Capture the cell that displays the provided text and extract its (x, y) central coordinate. 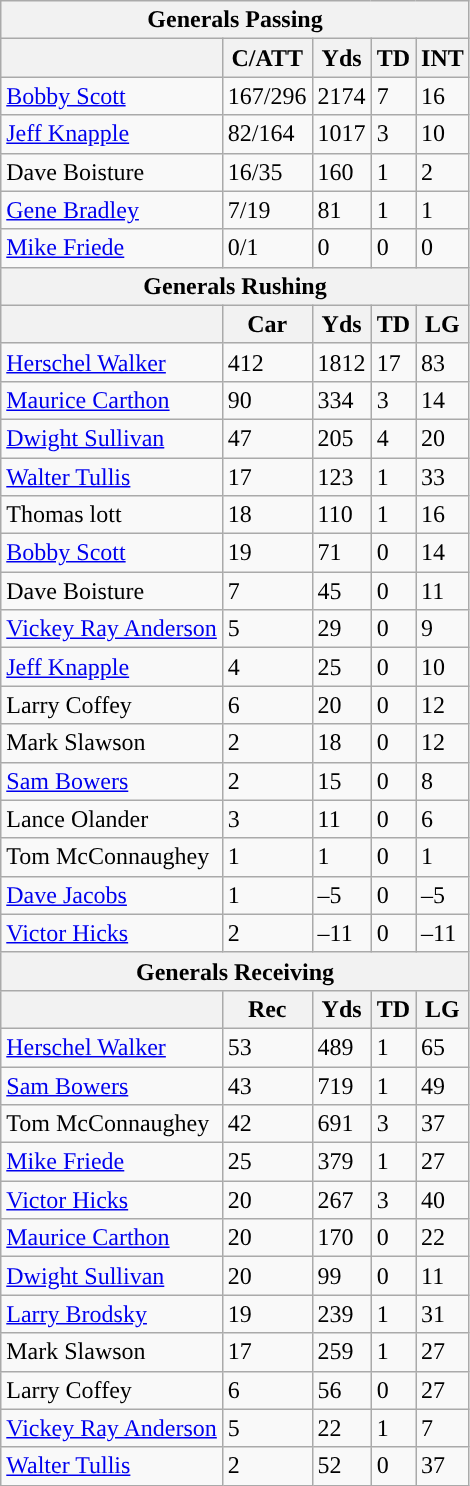
INT (443, 58)
42 (267, 1124)
9 (443, 629)
160 (342, 172)
56 (342, 1390)
47 (267, 438)
99 (342, 1276)
412 (267, 362)
15 (342, 781)
334 (342, 400)
Generals Passing (236, 20)
33 (443, 477)
2174 (342, 96)
167/296 (267, 96)
45 (342, 591)
Rec (267, 1009)
Lance Olander (112, 819)
170 (342, 1238)
82/164 (267, 134)
239 (342, 1314)
8 (443, 781)
Dave Jacobs (112, 895)
691 (342, 1124)
Generals Receiving (236, 971)
71 (342, 553)
53 (267, 1047)
Thomas lott (112, 515)
1017 (342, 134)
C/ATT (267, 58)
379 (342, 1162)
0/1 (267, 248)
7/19 (267, 210)
123 (342, 477)
29 (342, 629)
Car (267, 324)
205 (342, 438)
52 (342, 1466)
43 (267, 1085)
31 (443, 1314)
83 (443, 362)
81 (342, 210)
16/35 (267, 172)
110 (342, 515)
65 (443, 1047)
49 (443, 1085)
Generals Rushing (236, 286)
719 (342, 1085)
259 (342, 1352)
Gene Bradley (112, 210)
267 (342, 1200)
489 (342, 1047)
Larry Brodsky (112, 1314)
90 (267, 400)
1812 (342, 362)
40 (443, 1200)
